For the text-containing cell, return its midpoint in (X, Y) coordinate format. 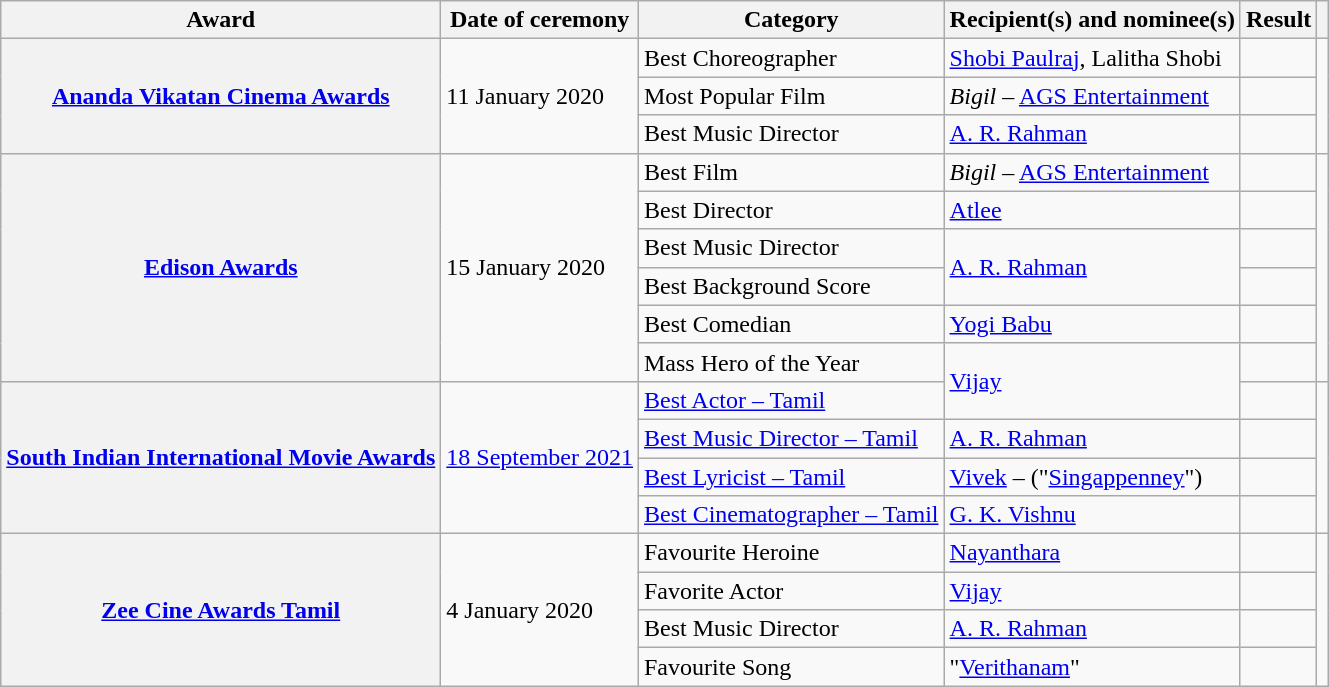
4 January 2020 (540, 610)
Favourite Heroine (791, 553)
Best Choreographer (791, 58)
Favourite Song (791, 667)
Edison Awards (221, 267)
Best Actor – Tamil (791, 400)
Shobi Paulraj, Lalitha Shobi (1092, 58)
South Indian International Movie Awards (221, 457)
Favorite Actor (791, 591)
11 January 2020 (540, 96)
Best Background Score (791, 286)
Best Cinematographer – Tamil (791, 515)
Nayanthara (1092, 553)
Result (1278, 20)
Award (221, 20)
Atlee (1092, 210)
Vivek – ("Singappenney") (1092, 477)
Best Music Director – Tamil (791, 438)
Category (791, 20)
Best Lyricist – Tamil (791, 477)
Recipient(s) and nominee(s) (1092, 20)
Date of ceremony (540, 20)
Yogi Babu (1092, 324)
G. K. Vishnu (1092, 515)
15 January 2020 (540, 267)
Best Film (791, 172)
Mass Hero of the Year (791, 362)
Best Director (791, 210)
18 September 2021 (540, 457)
Zee Cine Awards Tamil (221, 610)
Best Comedian (791, 324)
Most Popular Film (791, 96)
"Verithanam" (1092, 667)
Ananda Vikatan Cinema Awards (221, 96)
